From the cell containing the given text, extract its center point as [x, y] coordinate. 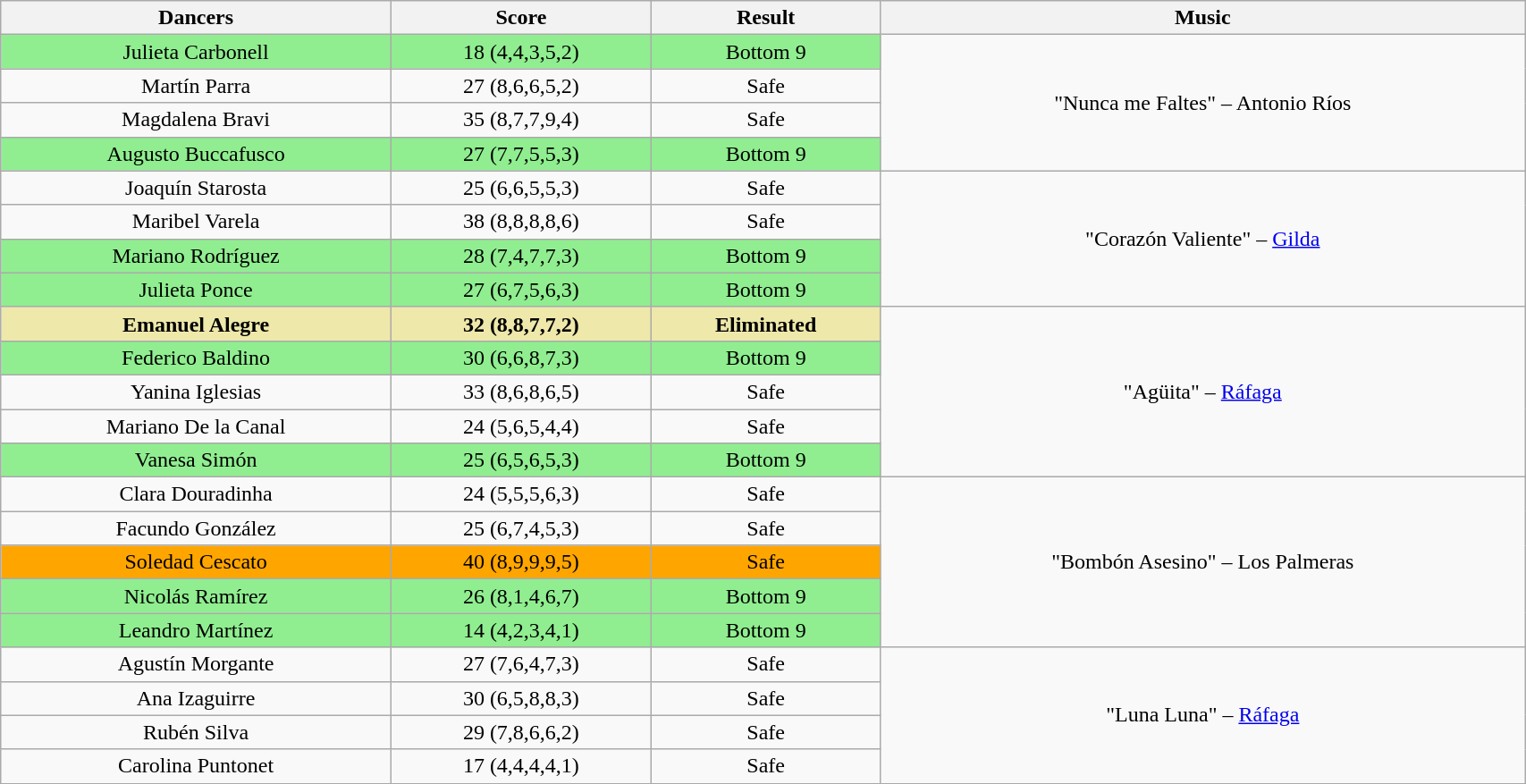
"Nunca me Faltes" – Antonio Ríos [1203, 103]
27 (7,7,5,5,3) [520, 154]
Martín Parra [197, 86]
24 (5,5,5,6,3) [520, 494]
Clara Douradinha [197, 494]
Yanina Iglesias [197, 392]
Vanesa Simón [197, 460]
Joaquín Starosta [197, 188]
Nicolás Ramírez [197, 596]
"Bombón Asesino" – Los Palmeras [1203, 562]
35 (8,7,7,9,4) [520, 120]
25 (6,6,5,5,3) [520, 188]
27 (8,6,6,5,2) [520, 86]
Result [765, 18]
30 (6,6,8,7,3) [520, 358]
25 (6,5,6,5,3) [520, 460]
25 (6,7,4,5,3) [520, 528]
17 (4,4,4,4,1) [520, 766]
"Agüita" – Ráfaga [1203, 392]
Score [520, 18]
28 (7,4,7,7,3) [520, 256]
14 (4,2,3,4,1) [520, 630]
Julieta Carbonell [197, 52]
Leandro Martínez [197, 630]
Dancers [197, 18]
Soledad Cescato [197, 562]
27 (7,6,4,7,3) [520, 664]
Agustín Morgante [197, 664]
Augusto Buccafusco [197, 154]
29 (7,8,6,6,2) [520, 732]
Music [1203, 18]
Magdalena Bravi [197, 120]
Maribel Varela [197, 222]
Carolina Puntonet [197, 766]
"Corazón Valiente" – Gilda [1203, 239]
Federico Baldino [197, 358]
38 (8,8,8,8,6) [520, 222]
27 (6,7,5,6,3) [520, 290]
Facundo González [197, 528]
Emanuel Alegre [197, 324]
Rubén Silva [197, 732]
40 (8,9,9,9,5) [520, 562]
Mariano De la Canal [197, 426]
Eliminated [765, 324]
30 (6,5,8,8,3) [520, 698]
24 (5,6,5,4,4) [520, 426]
26 (8,1,4,6,7) [520, 596]
18 (4,4,3,5,2) [520, 52]
32 (8,8,7,7,2) [520, 324]
Ana Izaguirre [197, 698]
Julieta Ponce [197, 290]
"Luna Luna" – Ráfaga [1203, 715]
33 (8,6,8,6,5) [520, 392]
Mariano Rodríguez [197, 256]
